Return the (X, Y) coordinate for the center point of the cell that contains the specified text.  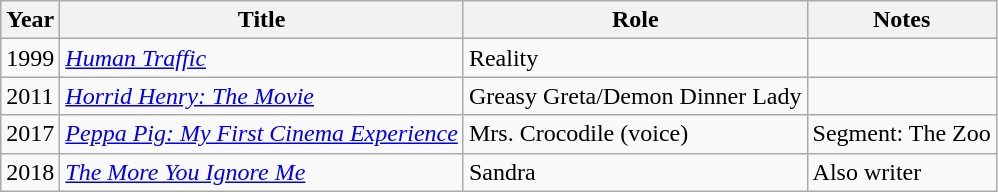
Segment: The Zoo (902, 134)
2018 (30, 172)
Title (262, 20)
Reality (635, 58)
Horrid Henry: The Movie (262, 96)
Role (635, 20)
Greasy Greta/Demon Dinner Lady (635, 96)
Peppa Pig: My First Cinema Experience (262, 134)
The More You Ignore Me (262, 172)
2017 (30, 134)
Human Traffic (262, 58)
2011 (30, 96)
Year (30, 20)
Mrs. Crocodile (voice) (635, 134)
Also writer (902, 172)
Sandra (635, 172)
1999 (30, 58)
Notes (902, 20)
